Capture the cell that displays the provided text and extract its [X, Y] central coordinate. 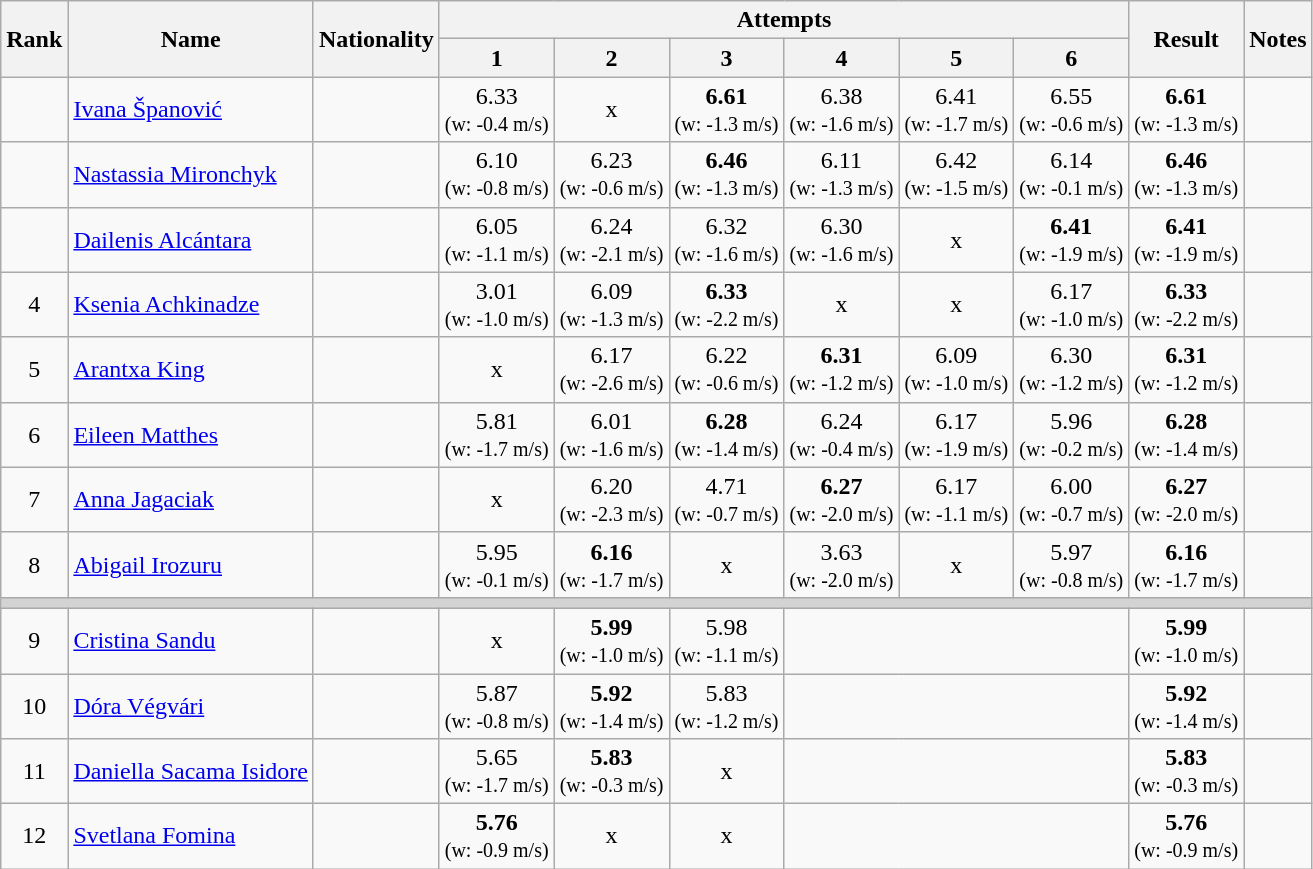
3.63(w: -2.0 m/s) [842, 564]
Rank [34, 39]
Daniella Sacama Isidore [191, 772]
6.33(w: -2.2 m/s) [726, 304]
5.92(w: -1.4 m/s) [612, 706]
6.16 (w: -1.7 m/s) [1186, 564]
Dóra Végvári [191, 706]
12 [34, 836]
Eileen Matthes [191, 434]
Svetlana Fomina [191, 836]
4.71(w: -0.7 m/s) [726, 500]
6.22(w: -0.6 m/s) [726, 370]
6.17(w: -1.0 m/s) [1072, 304]
2 [612, 58]
6.17(w: -1.9 m/s) [956, 434]
Arantxa King [191, 370]
Ksenia Achkinadze [191, 304]
6.20(w: -2.3 m/s) [612, 500]
7 [34, 500]
5.96(w: -0.2 m/s) [1072, 434]
6.11(w: -1.3 m/s) [842, 174]
6.28(w: -1.4 m/s) [726, 434]
5.83 (w: -0.3 m/s) [1186, 772]
6.10(w: -0.8 m/s) [496, 174]
6.14(w: -0.1 m/s) [1072, 174]
6.31 (w: -1.2 m/s) [1186, 370]
6.33(w: -0.4 m/s) [496, 110]
6.41(w: -1.9 m/s) [1072, 240]
Name [191, 39]
6.31(w: -1.2 m/s) [842, 370]
6.24(w: -0.4 m/s) [842, 434]
6.61(w: -1.3 m/s) [726, 110]
6.38(w: -1.6 m/s) [842, 110]
1 [496, 58]
5.87(w: -0.8 m/s) [496, 706]
6.41 (w: -1.9 m/s) [1186, 240]
5.99 (w: -1.0 m/s) [1186, 640]
6.00(w: -0.7 m/s) [1072, 500]
11 [34, 772]
5.81(w: -1.7 m/s) [496, 434]
5.83(w: -1.2 m/s) [726, 706]
6.16(w: -1.7 m/s) [612, 564]
Attempts [784, 20]
5.65(w: -1.7 m/s) [496, 772]
Nastassia Mironchyk [191, 174]
6.30(w: -1.2 m/s) [1072, 370]
6.46 (w: -1.3 m/s) [1186, 174]
Dailenis Alcántara [191, 240]
6.41(w: -1.7 m/s) [956, 110]
Notes [1278, 39]
6.09(w: -1.0 m/s) [956, 370]
6.33 (w: -2.2 m/s) [1186, 304]
5.99(w: -1.0 m/s) [612, 640]
8 [34, 564]
6.28 (w: -1.4 m/s) [1186, 434]
6.23(w: -0.6 m/s) [612, 174]
5.98(w: -1.1 m/s) [726, 640]
Result [1186, 39]
Anna Jagaciak [191, 500]
5.92 (w: -1.4 m/s) [1186, 706]
6.05(w: -1.1 m/s) [496, 240]
6.24(w: -2.1 m/s) [612, 240]
5.76(w: -0.9 m/s) [496, 836]
10 [34, 706]
5.83(w: -0.3 m/s) [612, 772]
6.27 (w: -2.0 m/s) [1186, 500]
5.97(w: -0.8 m/s) [1072, 564]
Abigail Irozuru [191, 564]
6.42(w: -1.5 m/s) [956, 174]
6.27(w: -2.0 m/s) [842, 500]
3 [726, 58]
5.76 (w: -0.9 m/s) [1186, 836]
6.55(w: -0.6 m/s) [1072, 110]
6.17(w: -1.1 m/s) [956, 500]
Nationality [376, 39]
6.32(w: -1.6 m/s) [726, 240]
Cristina Sandu [191, 640]
5.95(w: -0.1 m/s) [496, 564]
6.46(w: -1.3 m/s) [726, 174]
6.09(w: -1.3 m/s) [612, 304]
6.30(w: -1.6 m/s) [842, 240]
6.17(w: -2.6 m/s) [612, 370]
9 [34, 640]
Ivana Španović [191, 110]
6.61 (w: -1.3 m/s) [1186, 110]
6.01(w: -1.6 m/s) [612, 434]
3.01(w: -1.0 m/s) [496, 304]
